Extract the [x, y] coordinate from the center of the cell holding the provided text.  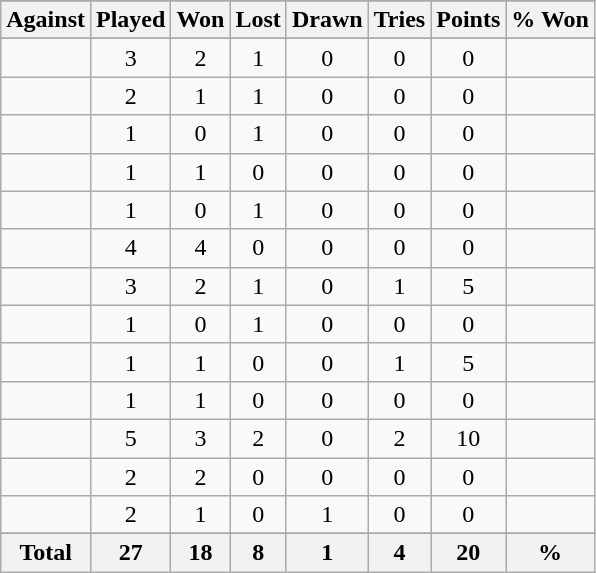
18 [200, 553]
8 [258, 553]
% [550, 553]
20 [468, 553]
Against [46, 20]
Played [130, 20]
% Won [550, 20]
Lost [258, 20]
Tries [400, 20]
Drawn [327, 20]
Won [200, 20]
Total [46, 553]
27 [130, 553]
10 [468, 438]
Points [468, 20]
